Pinpoint the cell where the given text exists, returning its [X, Y] midpoint coordinate. 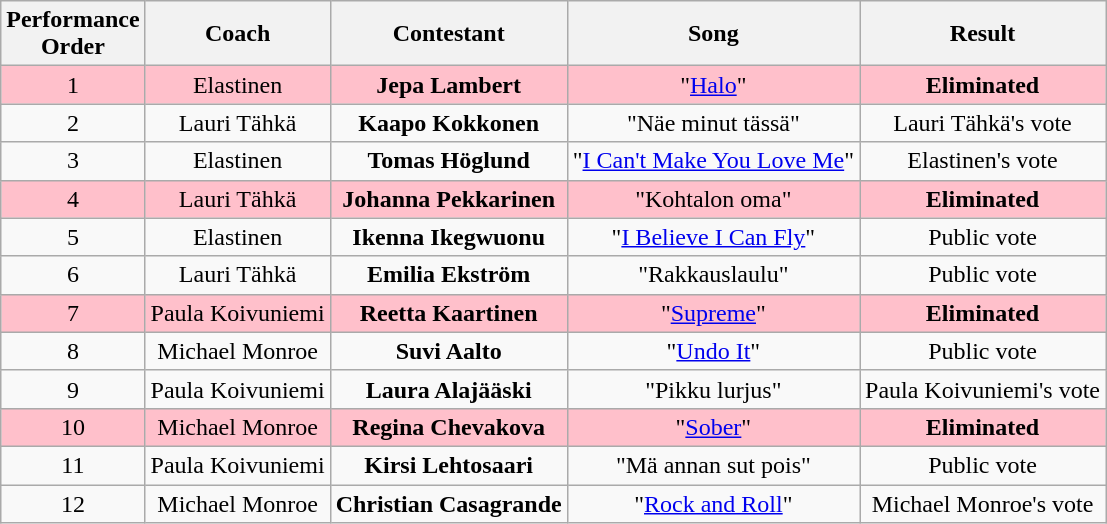
Kaapo Kokkonen [448, 123]
"I Can't Make You Love Me" [713, 161]
Jepa Lambert [448, 85]
"Undo It" [713, 351]
2 [73, 123]
Lauri Tähkä's vote [983, 123]
"Mä annan sut pois" [713, 465]
10 [73, 427]
"Sober" [713, 427]
9 [73, 389]
8 [73, 351]
"Supreme" [713, 313]
Laura Alajääski [448, 389]
"Halo" [713, 85]
Elastinen's vote [983, 161]
Johanna Pekkarinen [448, 199]
"Näe minut tässä" [713, 123]
Reetta Kaartinen [448, 313]
11 [73, 465]
Song [713, 34]
Tomas Höglund [448, 161]
Performance Order [73, 34]
Contestant [448, 34]
"Rakkauslaulu" [713, 275]
5 [73, 237]
Paula Koivuniemi's vote [983, 389]
4 [73, 199]
Kirsi Lehtosaari [448, 465]
Emilia Ekström [448, 275]
Coach [238, 34]
Michael Monroe's vote [983, 503]
"I Believe I Can Fly" [713, 237]
6 [73, 275]
"Rock and Roll" [713, 503]
"Pikku lurjus" [713, 389]
1 [73, 85]
"Kohtalon oma" [713, 199]
Ikenna Ikegwuonu [448, 237]
Suvi Aalto [448, 351]
12 [73, 503]
7 [73, 313]
3 [73, 161]
Christian Casagrande [448, 503]
Result [983, 34]
Regina Chevakova [448, 427]
